Return (x, y) of the center of cell containing provided text 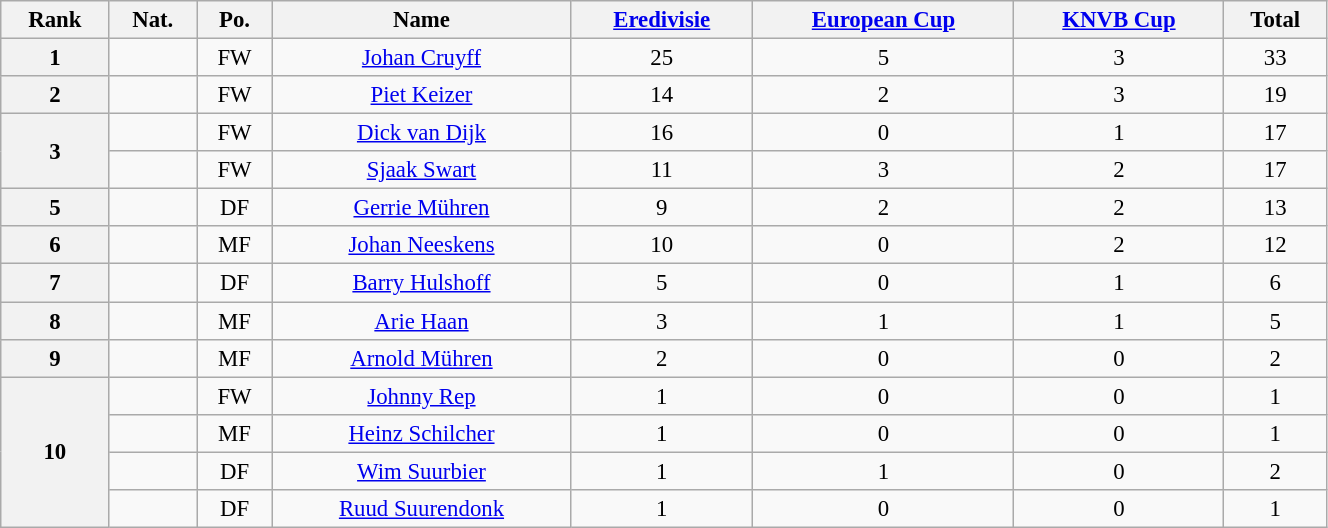
KNVB Cup (1119, 20)
Eredivisie (662, 20)
European Cup (884, 20)
Rank (55, 20)
Barry Hulshoff (421, 283)
Gerrie Mühren (421, 208)
Dick van Dijk (421, 133)
25 (662, 58)
Nat. (153, 20)
Wim Suurbier (421, 471)
Johan Neeskens (421, 245)
16 (662, 133)
Arie Haan (421, 321)
Heinz Schilcher (421, 433)
7 (55, 283)
Johnny Rep (421, 396)
11 (662, 170)
Arnold Mühren (421, 358)
33 (1275, 58)
12 (1275, 245)
14 (662, 95)
Name (421, 20)
8 (55, 321)
Total (1275, 20)
Piet Keizer (421, 95)
Po. (235, 20)
Sjaak Swart (421, 170)
19 (1275, 95)
Ruud Suurendonk (421, 509)
Johan Cruyff (421, 58)
13 (1275, 208)
